Pinpoint the cell where the given text exists, returning its [x, y] midpoint coordinate. 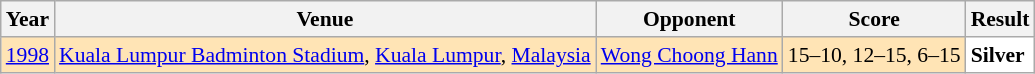
Result [1000, 19]
15–10, 12–15, 6–15 [874, 55]
Kuala Lumpur Badminton Stadium, Kuala Lumpur, Malaysia [325, 55]
Year [28, 19]
Opponent [690, 19]
Wong Choong Hann [690, 55]
Silver [1000, 55]
Venue [325, 19]
Score [874, 19]
1998 [28, 55]
